Find where the given text appears and provide that cell's center as [X, Y] coordinate. 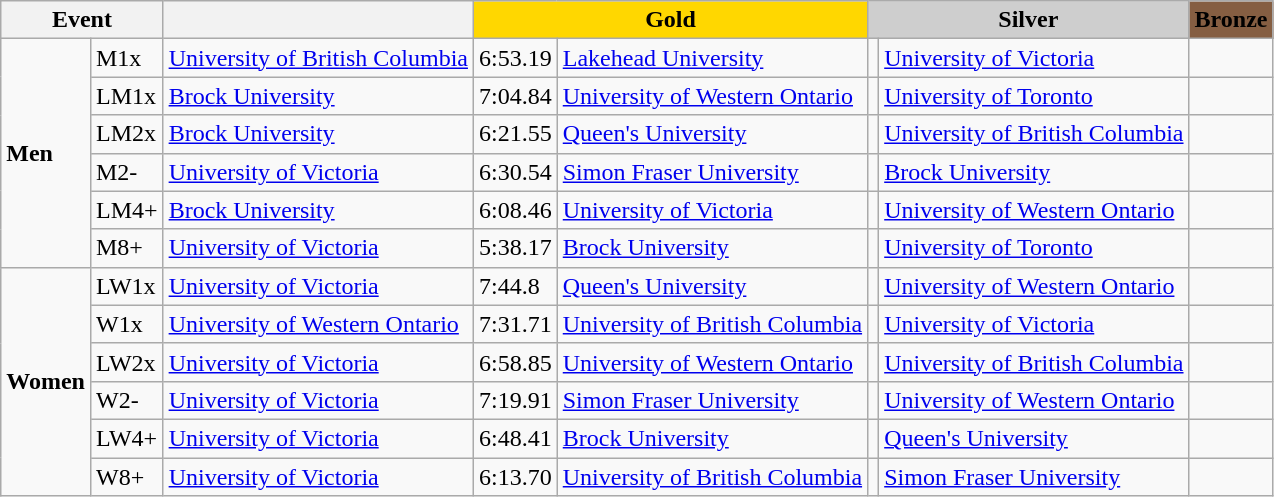
5:38.17 [515, 248]
6:58.85 [515, 362]
W1x [126, 324]
Men [46, 153]
LM4+ [126, 210]
Lakehead University [712, 58]
LW2x [126, 362]
LM1x [126, 96]
7:19.91 [515, 400]
6:13.70 [515, 477]
Gold [670, 20]
6:08.46 [515, 210]
LW1x [126, 286]
7:44.8 [515, 286]
M2- [126, 172]
Silver [1028, 20]
M8+ [126, 248]
Bronze [1231, 20]
Women [46, 381]
LM2x [126, 134]
6:53.19 [515, 58]
7:04.84 [515, 96]
6:21.55 [515, 134]
Event [82, 20]
6:48.41 [515, 438]
W8+ [126, 477]
6:30.54 [515, 172]
7:31.71 [515, 324]
W2- [126, 400]
LW4+ [126, 438]
M1x [126, 58]
